From the cell containing the given text, extract its center point as [x, y] coordinate. 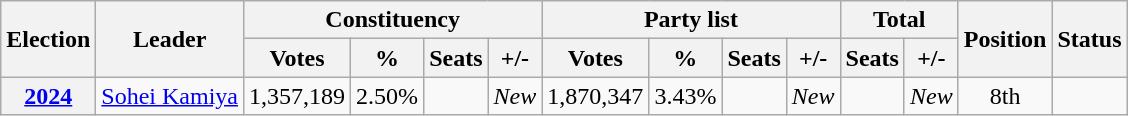
1,357,189 [298, 96]
Election [48, 39]
Total [899, 20]
Leader [170, 39]
Status [1090, 39]
Position [1005, 39]
8th [1005, 96]
3.43% [686, 96]
1,870,347 [596, 96]
Sohei Kamiya [170, 96]
Party list [691, 20]
2024 [48, 96]
Constituency [393, 20]
2.50% [388, 96]
